Scan for the cell matching the given text and deliver its [X, Y] coordinate at center. 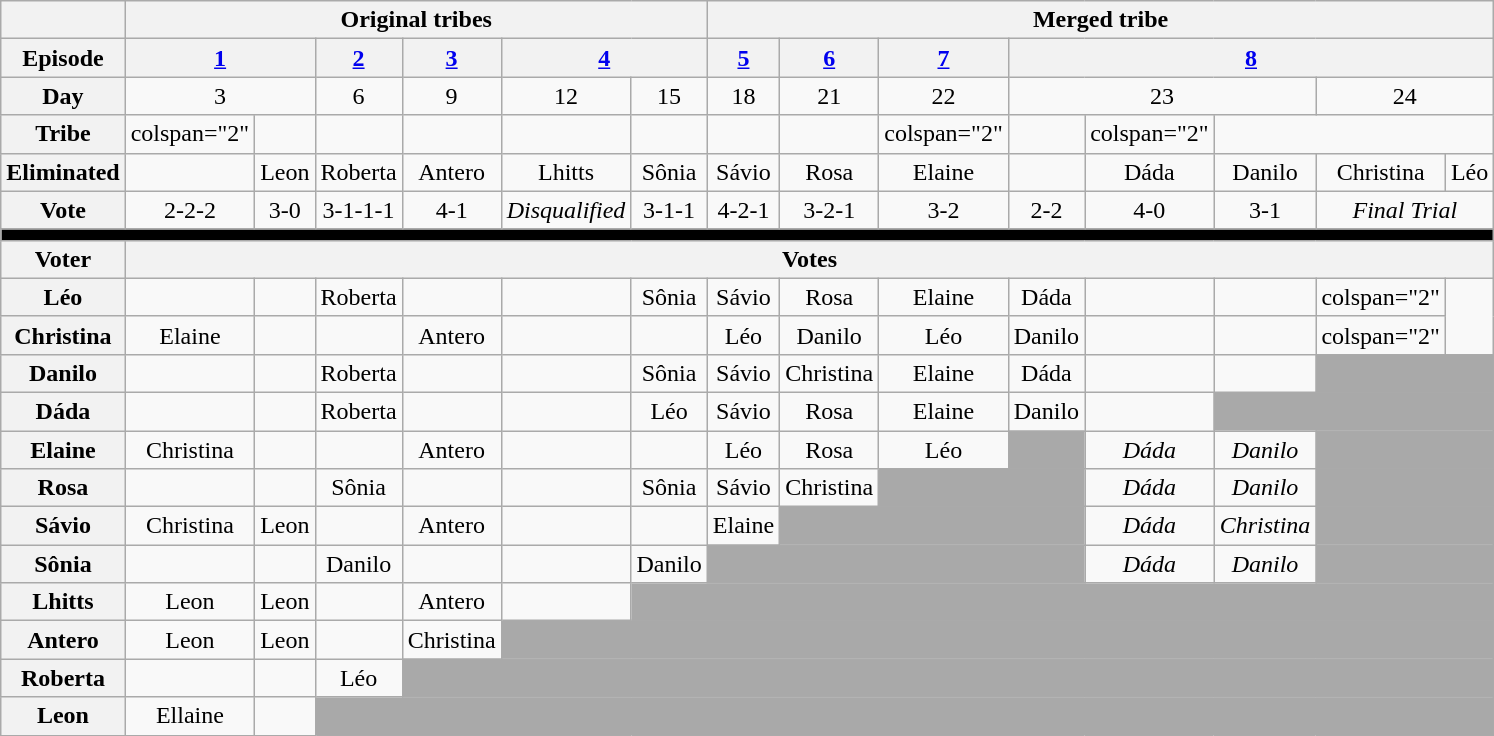
15 [669, 96]
9 [452, 96]
3-0 [285, 210]
8 [1251, 58]
3-2 [944, 210]
Merged tribe [1100, 20]
Disqualified [566, 210]
4 [604, 58]
4-2-1 [743, 210]
2-2-2 [190, 210]
Vote [63, 210]
Ellaine [190, 716]
Tribe [63, 134]
3-1-1-1 [358, 210]
22 [944, 96]
1 [220, 58]
Final Trial [1405, 210]
4-1 [452, 210]
5 [743, 58]
3-1 [1265, 210]
12 [566, 96]
4-0 [1150, 210]
Eliminated [63, 172]
24 [1405, 96]
Day [63, 96]
18 [743, 96]
Voter [63, 259]
7 [944, 58]
Episode [63, 58]
3-1-1 [669, 210]
23 [1162, 96]
2 [358, 58]
2-2 [1046, 210]
21 [830, 96]
Votes [810, 259]
3-2-1 [830, 210]
Original tribes [416, 20]
